Search for the cell housing the specified text and yield its (X, Y) center coordinate. 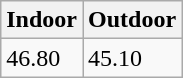
Outdoor (132, 20)
46.80 (42, 58)
45.10 (132, 58)
Indoor (42, 20)
